Return the [X, Y] coordinate for the center point of the cell that contains the specified text.  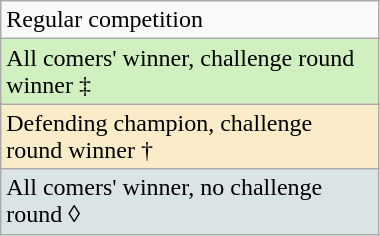
Regular competition [190, 20]
All comers' winner, challenge round winner ‡ [190, 72]
Defending champion, challenge round winner † [190, 136]
All comers' winner, no challenge round ◊ [190, 202]
